Detect which cell encompasses the target text, then output its (x, y) center coordinate. 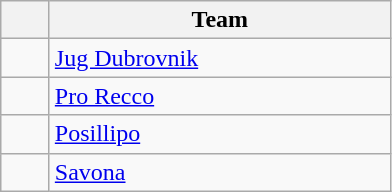
Jug Dubrovnik (220, 58)
Posillipo (220, 134)
Team (220, 20)
Pro Recco (220, 96)
Savona (220, 172)
